Locate the cell with the specified text and output its (x, y) center coordinate. 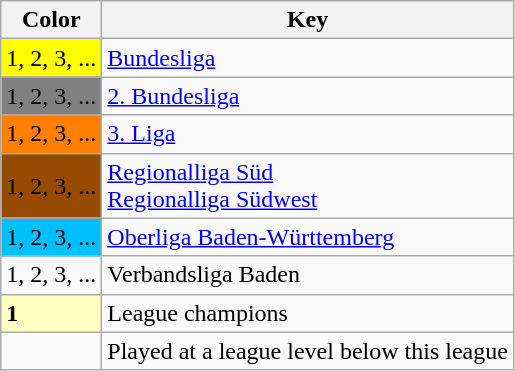
Oberliga Baden-Württemberg (308, 237)
1 (52, 313)
2. Bundesliga (308, 96)
Bundesliga (308, 58)
Played at a league level below this league (308, 351)
3. Liga (308, 134)
Regionalliga Süd Regionalliga Südwest (308, 186)
Color (52, 20)
League champions (308, 313)
Key (308, 20)
Verbandsliga Baden (308, 275)
